Detect which cell encompasses the target text, then output its [X, Y] center coordinate. 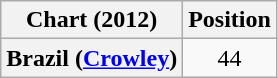
Chart (2012) [92, 20]
Position [230, 20]
44 [230, 58]
Brazil (Crowley) [92, 58]
